Output the [x, y] coordinate of the center of the cell containing the given text.  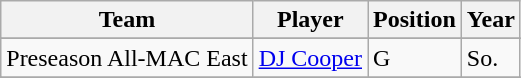
Preseason All-MAC East [127, 58]
Team [127, 20]
So. [490, 58]
Year [490, 20]
Player [310, 20]
G [415, 58]
Position [415, 20]
DJ Cooper [310, 58]
